Capture the cell that displays the provided text and extract its [X, Y] central coordinate. 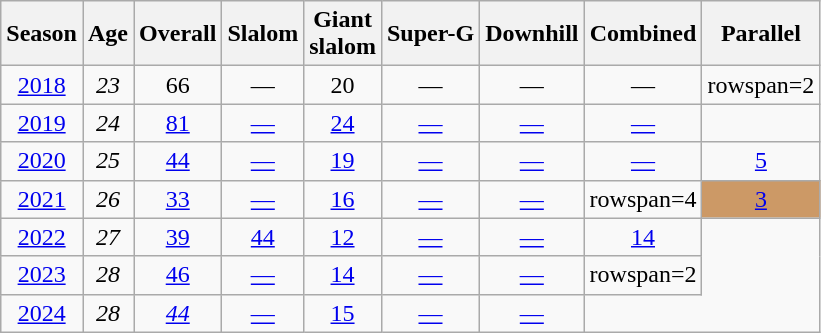
81 [178, 123]
23 [108, 85]
Parallel [761, 34]
27 [108, 237]
15 [343, 313]
rowspan=4 [643, 199]
2020 [42, 161]
Slalom [263, 34]
2022 [42, 237]
2023 [42, 275]
26 [108, 199]
12 [343, 237]
2019 [42, 123]
Giantslalom [343, 34]
39 [178, 237]
5 [761, 161]
Season [42, 34]
33 [178, 199]
2021 [42, 199]
20 [343, 85]
16 [343, 199]
3 [761, 199]
25 [108, 161]
66 [178, 85]
2024 [42, 313]
Downhill [532, 34]
Super-G [430, 34]
Age [108, 34]
19 [343, 161]
2018 [42, 85]
Combined [643, 34]
46 [178, 275]
Overall [178, 34]
